For the text-containing cell, return its midpoint in (X, Y) coordinate format. 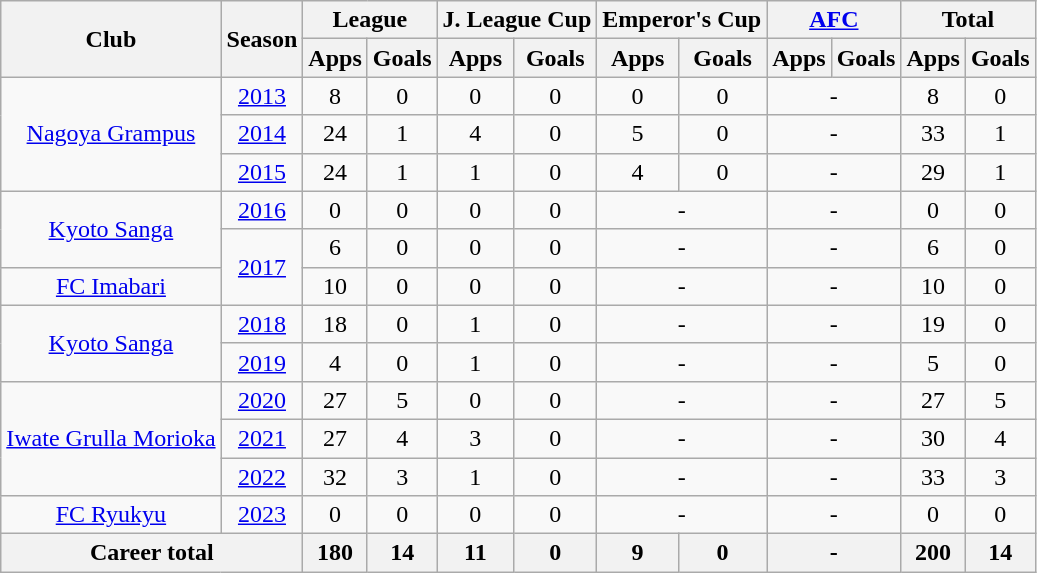
FC Imabari (111, 286)
180 (335, 553)
Iwate Grulla Morioka (111, 438)
18 (335, 324)
2015 (262, 172)
200 (933, 553)
2021 (262, 438)
2023 (262, 515)
2020 (262, 400)
30 (933, 438)
2017 (262, 267)
J. League Cup (517, 20)
2022 (262, 477)
Season (262, 39)
Emperor's Cup (682, 20)
Career total (152, 553)
AFC (834, 20)
Club (111, 39)
32 (335, 477)
Nagoya Grampus (111, 134)
FC Ryukyu (111, 515)
11 (476, 553)
2013 (262, 96)
9 (638, 553)
29 (933, 172)
2019 (262, 362)
2016 (262, 210)
2014 (262, 134)
League (370, 20)
Total (968, 20)
2018 (262, 324)
19 (933, 324)
